Return the [x, y] coordinate for the center point of the cell that contains the specified text.  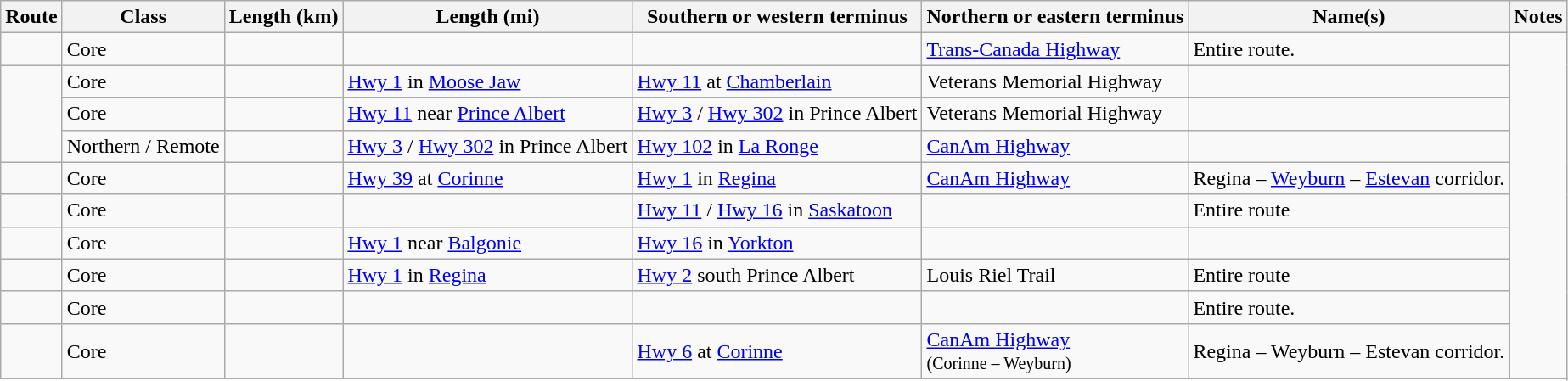
Northern / Remote [143, 146]
Trans-Canada Highway [1055, 49]
Hwy 2 south Prince Albert [778, 275]
Hwy 11 near Prince Albert [487, 114]
Class [143, 17]
Hwy 102 in La Ronge [778, 146]
Southern or western terminus [778, 17]
Notes [1538, 17]
Hwy 11 / Hwy 16 in Saskatoon [778, 210]
Northern or eastern terminus [1055, 17]
Louis Riel Trail [1055, 275]
Name(s) [1349, 17]
Route [31, 17]
Length (mi) [487, 17]
Hwy 1 near Balgonie [487, 243]
CanAm Highway(Corinne – Weyburn) [1055, 351]
Hwy 6 at Corinne [778, 351]
Hwy 16 in Yorkton [778, 243]
Hwy 1 in Moose Jaw [487, 81]
Length (km) [284, 17]
Hwy 11 at Chamberlain [778, 81]
Hwy 39 at Corinne [487, 178]
